Return the (X, Y) coordinate for the center point of the cell that contains the specified text.  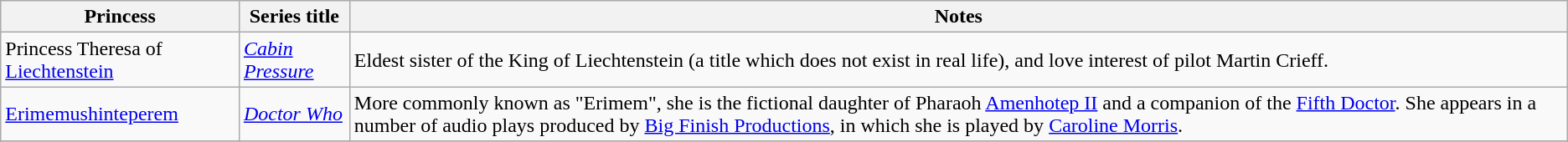
Cabin Pressure (294, 60)
Doctor Who (294, 114)
Princess Theresa of Liechtenstein (121, 60)
Series title (294, 17)
Eldest sister of the King of Liechtenstein (a title which does not exist in real life), and love interest of pilot Martin Crieff. (958, 60)
Princess (121, 17)
Notes (958, 17)
Erimemushinteperem (121, 114)
